Search for the cell housing the specified text and yield its (x, y) center coordinate. 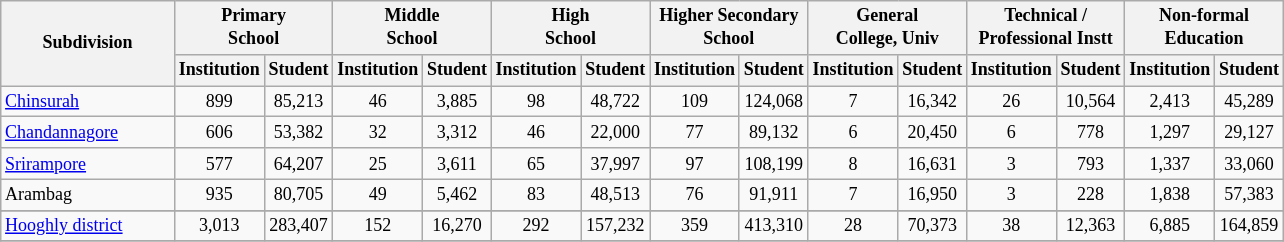
98 (536, 102)
283,407 (298, 226)
577 (219, 164)
Arambag (88, 194)
HighSchool (570, 28)
70,373 (932, 226)
16,950 (932, 194)
164,859 (1250, 226)
359 (695, 226)
793 (1090, 164)
124,068 (774, 102)
109 (695, 102)
91,911 (774, 194)
22,000 (616, 132)
8 (853, 164)
GeneralCollege, Univ (887, 28)
12,363 (1090, 226)
33,060 (1250, 164)
108,199 (774, 164)
20,450 (932, 132)
53,382 (298, 132)
Higher SecondarySchool (729, 28)
Hooghly district (88, 226)
85,213 (298, 102)
76 (695, 194)
5,462 (458, 194)
1,297 (1170, 132)
45,289 (1250, 102)
97 (695, 164)
26 (1011, 102)
292 (536, 226)
3,013 (219, 226)
1,337 (1170, 164)
37,997 (616, 164)
Technical /Professional Instt (1045, 28)
MiddleSchool (412, 28)
29,127 (1250, 132)
1,838 (1170, 194)
3,611 (458, 164)
935 (219, 194)
16,631 (932, 164)
25 (378, 164)
157,232 (616, 226)
3,885 (458, 102)
83 (536, 194)
65 (536, 164)
48,722 (616, 102)
89,132 (774, 132)
413,310 (774, 226)
Non-formalEducation (1204, 28)
PrimarySchool (253, 28)
57,383 (1250, 194)
228 (1090, 194)
16,270 (458, 226)
899 (219, 102)
16,342 (932, 102)
80,705 (298, 194)
28 (853, 226)
77 (695, 132)
778 (1090, 132)
38 (1011, 226)
3,312 (458, 132)
64,207 (298, 164)
6,885 (1170, 226)
606 (219, 132)
49 (378, 194)
32 (378, 132)
152 (378, 226)
Srirampore (88, 164)
Subdivision (88, 44)
10,564 (1090, 102)
Chinsurah (88, 102)
2,413 (1170, 102)
48,513 (616, 194)
Chandannagore (88, 132)
